Detect which cell encompasses the target text, then output its (X, Y) center coordinate. 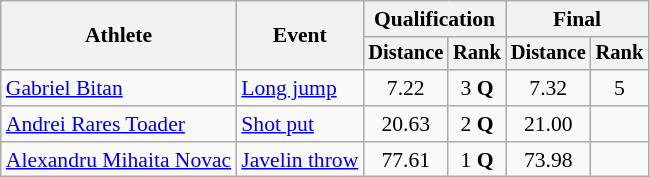
7.32 (548, 88)
Final (577, 19)
Shot put (300, 124)
20.63 (406, 124)
3 Q (477, 88)
Long jump (300, 88)
21.00 (548, 124)
Andrei Rares Toader (119, 124)
Gabriel Bitan (119, 88)
Athlete (119, 36)
7.22 (406, 88)
5 (620, 88)
Event (300, 36)
2 Q (477, 124)
Qualification (434, 19)
